Determine the (x, y) coordinate at the center of the cell enclosing the given text.  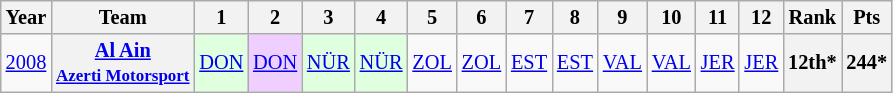
Rank (812, 17)
244* (867, 63)
Team (122, 17)
2 (275, 17)
1 (221, 17)
Al AinAzerti Motorsport (122, 63)
12th* (812, 63)
6 (482, 17)
Pts (867, 17)
7 (529, 17)
3 (328, 17)
4 (382, 17)
9 (622, 17)
11 (718, 17)
Year (26, 17)
5 (432, 17)
2008 (26, 63)
8 (575, 17)
12 (761, 17)
10 (672, 17)
